Identify which cell holds the provided text, then report its (x, y) central coordinate. 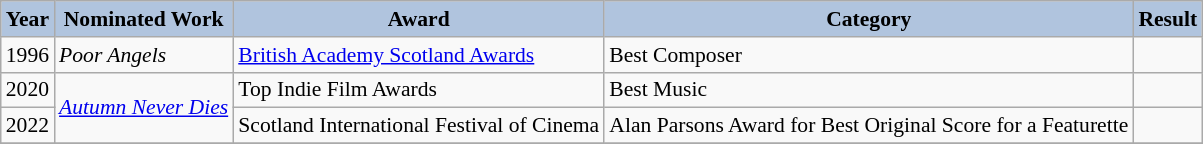
Best Music (868, 90)
Autumn Never Dies (144, 108)
Category (868, 19)
Alan Parsons Award for Best Original Score for a Featurette (868, 126)
Top Indie Film Awards (418, 90)
1996 (28, 55)
British Academy Scotland Awards (418, 55)
Nominated Work (144, 19)
Award (418, 19)
2020 (28, 90)
Best Composer (868, 55)
Scotland International Festival of Cinema (418, 126)
Year (28, 19)
Result (1168, 19)
2022 (28, 126)
Poor Angels (144, 55)
